Search for the cell housing the specified text and yield its [x, y] center coordinate. 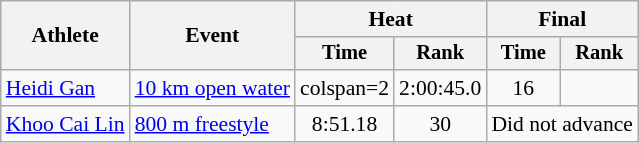
Heat [390, 19]
Khoo Cai Lin [66, 124]
colspan=2 [344, 88]
Event [212, 36]
Did not advance [562, 124]
10 km open water [212, 88]
30 [440, 124]
8:51.18 [344, 124]
Heidi Gan [66, 88]
2:00:45.0 [440, 88]
Athlete [66, 36]
Final [562, 19]
800 m freestyle [212, 124]
16 [523, 88]
